Return [x, y] of the center of cell containing provided text 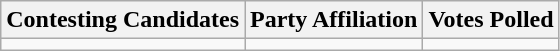
Contesting Candidates [123, 20]
Party Affiliation [334, 20]
Votes Polled [491, 20]
